Identify which cell holds the provided text, then report its (X, Y) central coordinate. 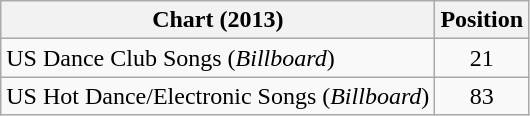
21 (482, 58)
US Hot Dance/Electronic Songs (Billboard) (218, 96)
US Dance Club Songs (Billboard) (218, 58)
Position (482, 20)
83 (482, 96)
Chart (2013) (218, 20)
